Return (x, y) of the center of cell containing provided text 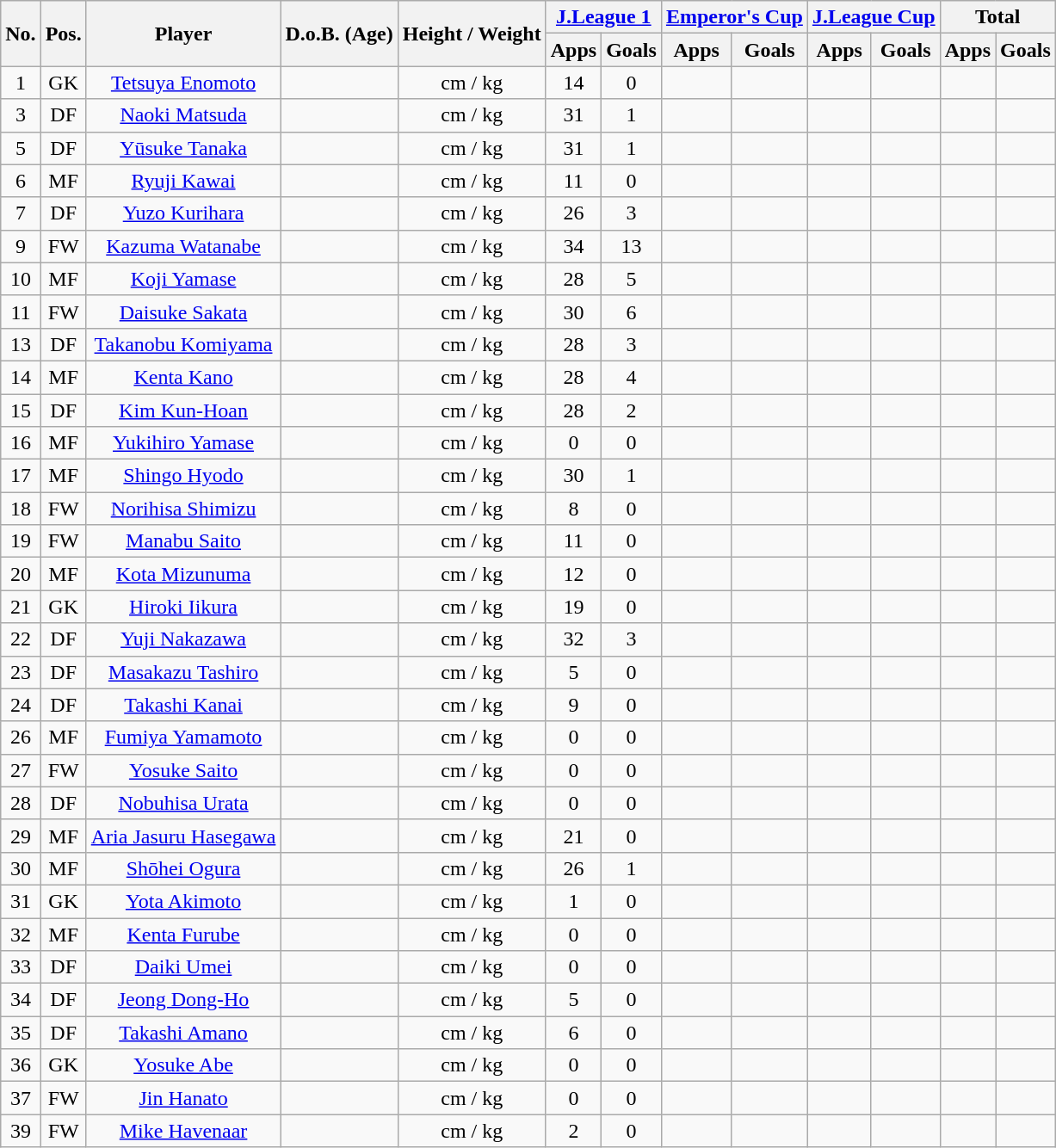
17 (21, 476)
D.o.B. (Age) (339, 34)
Total (997, 17)
Shōhei Ogura (183, 868)
Kazuma Watanabe (183, 246)
Yuji Nakazawa (183, 639)
Kota Mizunuma (183, 574)
Yūsuke Tanaka (183, 148)
Shingo Hyodo (183, 476)
33 (21, 967)
Manabu Saito (183, 541)
23 (21, 672)
39 (21, 1131)
Kenta Furube (183, 934)
Naoki Matsuda (183, 115)
Yosuke Saito (183, 770)
Pos. (64, 34)
Mike Havenaar (183, 1131)
24 (21, 705)
Hiroki Iikura (183, 607)
36 (21, 1065)
4 (632, 377)
Yukihiro Yamase (183, 443)
Masakazu Tashiro (183, 672)
20 (21, 574)
Yota Akimoto (183, 901)
27 (21, 770)
16 (21, 443)
35 (21, 1033)
Player (183, 34)
10 (21, 279)
Jin Hanato (183, 1098)
Aria Jasuru Hasegawa (183, 836)
Ryuji Kawai (183, 181)
12 (573, 574)
7 (21, 213)
29 (21, 836)
22 (21, 639)
No. (21, 34)
Kim Kun-Hoan (183, 410)
Daisuke Sakata (183, 312)
Takashi Amano (183, 1033)
37 (21, 1098)
18 (21, 509)
Nobuhisa Urata (183, 803)
Jeong Dong-Ho (183, 1000)
Height / Weight (472, 34)
Yuzo Kurihara (183, 213)
Kenta Kano (183, 377)
Takashi Kanai (183, 705)
J.League Cup (874, 17)
Norihisa Shimizu (183, 509)
Takanobu Komiyama (183, 344)
Koji Yamase (183, 279)
Daiki Umei (183, 967)
Yosuke Abe (183, 1065)
Emperor's Cup (734, 17)
J.League 1 (603, 17)
15 (21, 410)
8 (573, 509)
Tetsuya Enomoto (183, 83)
Fumiya Yamamoto (183, 738)
